Scan for the cell matching the given text and deliver its [X, Y] coordinate at center. 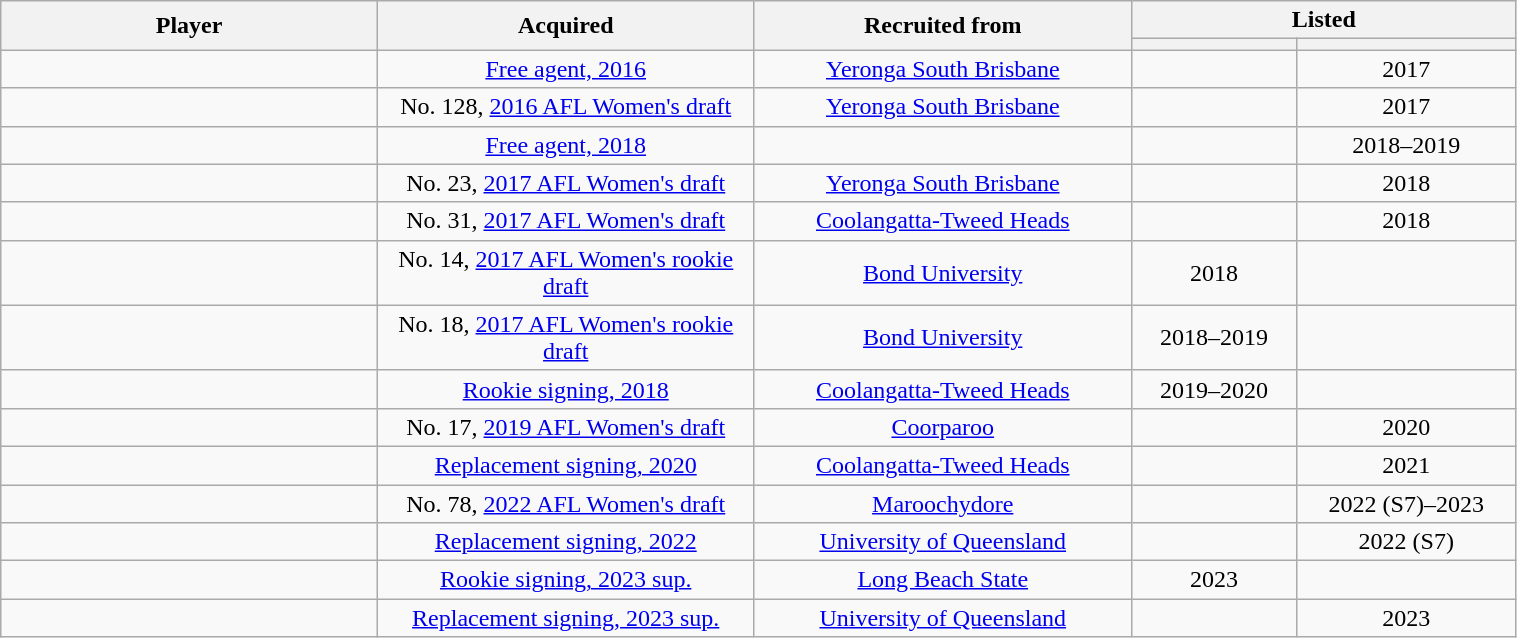
No. 78, 2022 AFL Women's draft [566, 503]
Player [190, 26]
Rookie signing, 2023 sup. [566, 580]
Rookie signing, 2018 [566, 389]
Replacement signing, 2023 sup. [566, 618]
Long Beach State [942, 580]
2022 (S7) [1406, 542]
Free agent, 2018 [566, 145]
No. 31, 2017 AFL Women's draft [566, 221]
Listed [1324, 20]
2020 [1406, 427]
2019–2020 [1214, 389]
Maroochydore [942, 503]
Coorparoo [942, 427]
Recruited from [942, 26]
Replacement signing, 2020 [566, 465]
2021 [1406, 465]
2022 (S7)–2023 [1406, 503]
No. 23, 2017 AFL Women's draft [566, 183]
No. 18, 2017 AFL Women's rookie draft [566, 338]
Acquired [566, 26]
No. 128, 2016 AFL Women's draft [566, 107]
Free agent, 2016 [566, 69]
Replacement signing, 2022 [566, 542]
No. 14, 2017 AFL Women's rookie draft [566, 272]
No. 17, 2019 AFL Women's draft [566, 427]
